Search for the cell housing the specified text and yield its (x, y) center coordinate. 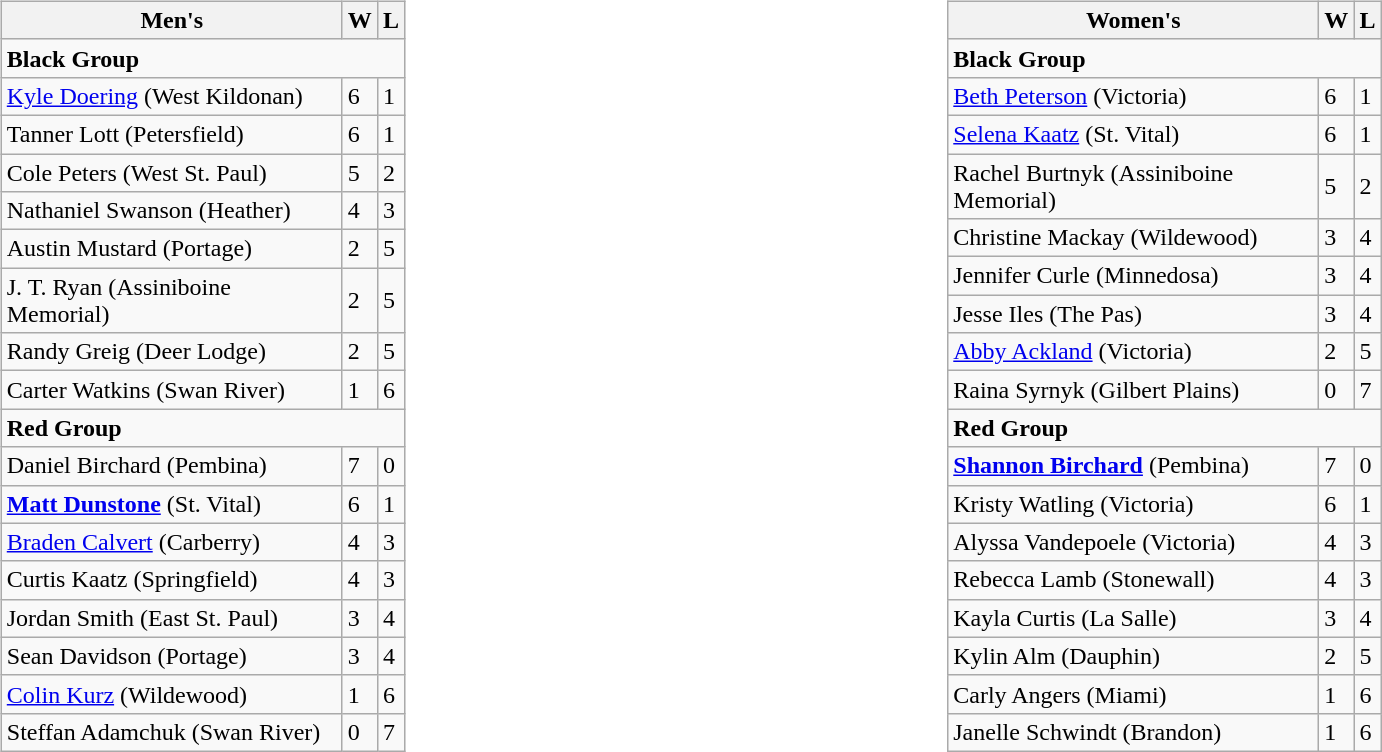
Jesse Iles (The Pas) (1134, 314)
Jordan Smith (East St. Paul) (172, 618)
Nathaniel Swanson (Heather) (172, 211)
Alyssa Vandepoele (Victoria) (1134, 542)
Cole Peters (West St. Paul) (172, 173)
Kyle Doering (West Kildonan) (172, 96)
J. T. Ryan (Assiniboine Memorial) (172, 300)
Colin Kurz (Wildewood) (172, 694)
Carly Angers (Miami) (1134, 694)
Kylin Alm (Dauphin) (1134, 656)
Selena Kaatz (St. Vital) (1134, 134)
Abby Ackland (Victoria) (1134, 352)
Daniel Birchard (Pembina) (172, 466)
Beth Peterson (Victoria) (1134, 96)
Matt Dunstone (St. Vital) (172, 504)
Janelle Schwindt (Brandon) (1134, 732)
Rachel Burtnyk (Assiniboine Memorial) (1134, 186)
Sean Davidson (Portage) (172, 656)
Jennifer Curle (Minnedosa) (1134, 276)
Curtis Kaatz (Springfield) (172, 580)
Raina Syrnyk (Gilbert Plains) (1134, 390)
Women's (1134, 20)
Men's (172, 20)
Kristy Watling (Victoria) (1134, 504)
Rebecca Lamb (Stonewall) (1134, 580)
Christine Mackay (Wildewood) (1134, 238)
Randy Greig (Deer Lodge) (172, 352)
Shannon Birchard (Pembina) (1134, 466)
Steffan Adamchuk (Swan River) (172, 732)
Austin Mustard (Portage) (172, 249)
Kayla Curtis (La Salle) (1134, 618)
Carter Watkins (Swan River) (172, 390)
Braden Calvert (Carberry) (172, 542)
Tanner Lott (Petersfield) (172, 134)
